Search for the cell housing the specified text and yield its [x, y] center coordinate. 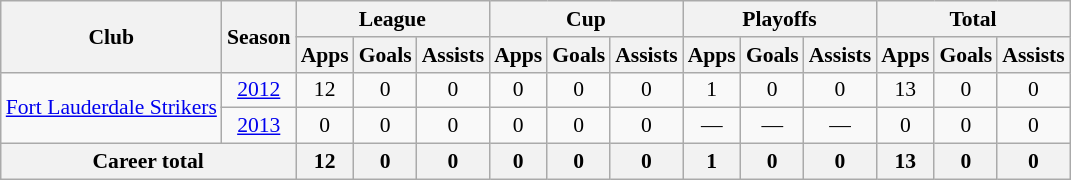
Playoffs [780, 19]
Club [112, 36]
Fort Lauderdale Strikers [112, 108]
Season [259, 36]
2013 [259, 126]
2012 [259, 90]
League [393, 19]
Total [973, 19]
Career total [148, 162]
Cup [586, 19]
